Return the [X, Y] coordinate for the center point of the cell that contains the specified text.  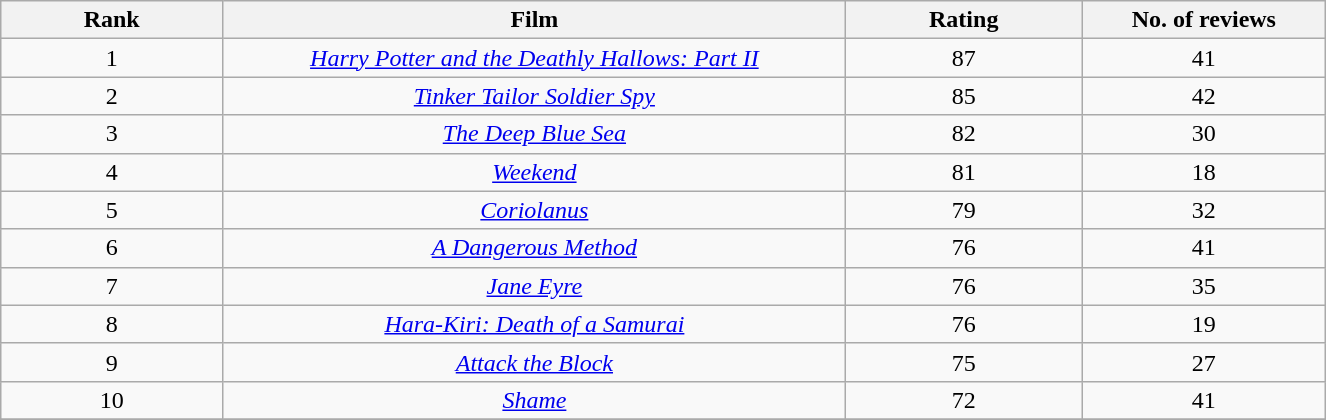
18 [1204, 172]
Rating [964, 20]
The Deep Blue Sea [534, 134]
Tinker Tailor Soldier Spy [534, 96]
75 [964, 362]
32 [1204, 210]
Hara-Kiri: Death of a Samurai [534, 324]
Film [534, 20]
81 [964, 172]
79 [964, 210]
1 [112, 58]
30 [1204, 134]
Jane Eyre [534, 286]
Rank [112, 20]
6 [112, 248]
Coriolanus [534, 210]
42 [1204, 96]
No. of reviews [1204, 20]
Weekend [534, 172]
27 [1204, 362]
9 [112, 362]
2 [112, 96]
Harry Potter and the Deathly Hallows: Part II [534, 58]
35 [1204, 286]
82 [964, 134]
87 [964, 58]
10 [112, 400]
A Dangerous Method [534, 248]
19 [1204, 324]
4 [112, 172]
Attack the Block [534, 362]
85 [964, 96]
7 [112, 286]
72 [964, 400]
Shame [534, 400]
3 [112, 134]
5 [112, 210]
8 [112, 324]
